For the text-containing cell, return its midpoint in (X, Y) coordinate format. 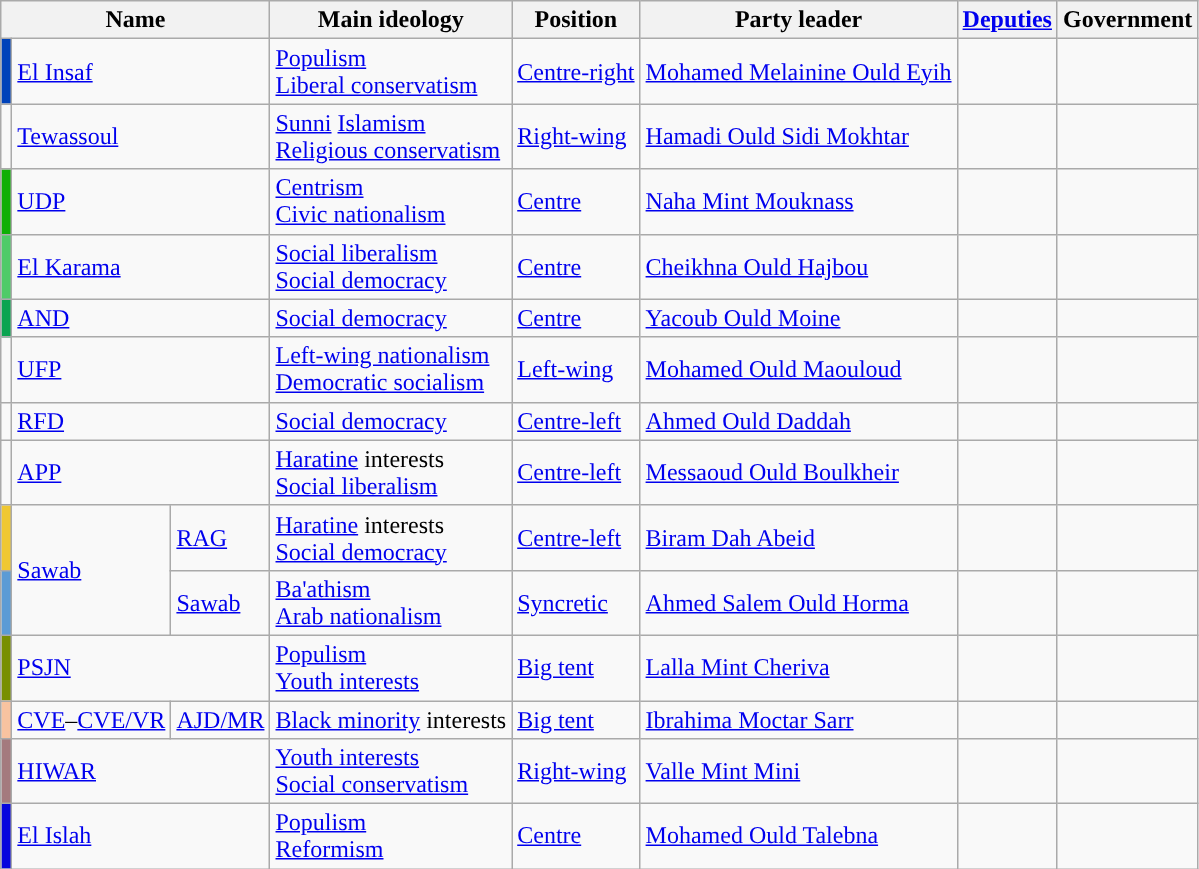
El Karama (141, 266)
Name (136, 20)
Naha Mint Mouknass (798, 202)
Lalla Mint Cheriva (798, 668)
Hamadi Ould Sidi Mokhtar (798, 136)
Tewassoul (141, 136)
Messaoud Ould Boulkheir (798, 472)
Youth interestsSocial conservatism (391, 772)
CentrismCivic nationalism (391, 202)
PopulismYouth interests (391, 668)
PSJN (141, 668)
RAG (220, 538)
UFP (141, 370)
UDP (141, 202)
Biram Dah Abeid (798, 538)
El Insaf (141, 72)
Black minority interests (391, 719)
PopulismLiberal conservatism (391, 72)
AJD/MR (220, 719)
Mohamed Melainine Ould Eyih (798, 72)
Deputies (1007, 20)
RFD (141, 421)
HIWAR (141, 772)
El Islah (141, 836)
CVE–CVE/VR (92, 719)
Government (1127, 20)
Main ideology (391, 20)
APP (141, 472)
Position (576, 20)
Cheikhna Ould Hajbou (798, 266)
Yacoub Ould Moine (798, 318)
Ahmed Salem Ould Horma (798, 602)
Haratine interestsSocial democracy (391, 538)
Haratine interestsSocial liberalism (391, 472)
Ibrahima Moctar Sarr (798, 719)
Left-wing (576, 370)
Valle Mint Mini (798, 772)
Social liberalismSocial democracy (391, 266)
Ahmed Ould Daddah (798, 421)
Mohamed Ould Talebna (798, 836)
Syncretic (576, 602)
AND (141, 318)
Left-wing nationalismDemocratic socialism (391, 370)
Party leader (798, 20)
Ba'athismArab nationalism (391, 602)
Sunni IslamismReligious conservatism (391, 136)
Mohamed Ould Maouloud (798, 370)
PopulismReformism (391, 836)
Centre-right (576, 72)
